Pinpoint the cell where the given text exists, returning its [X, Y] midpoint coordinate. 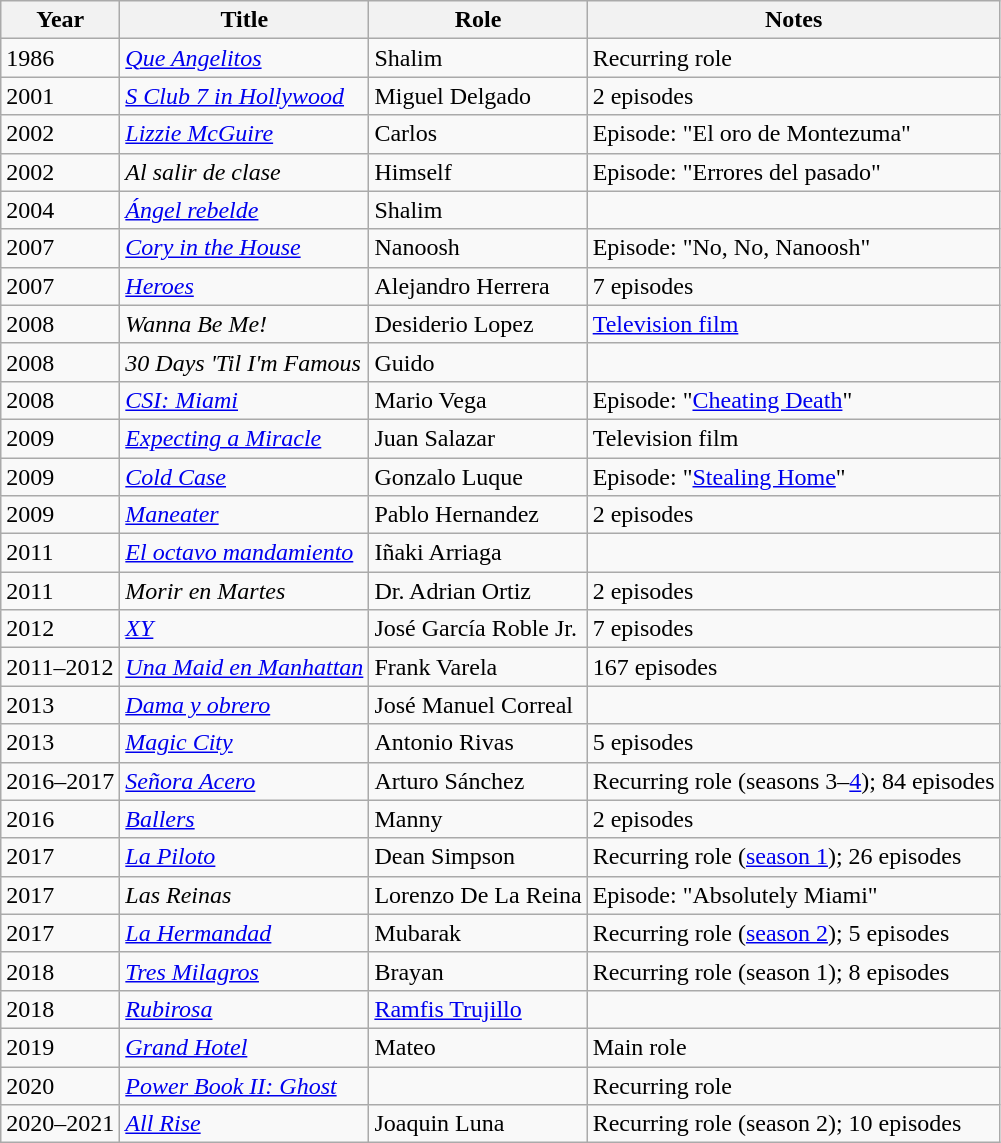
Notes [794, 20]
Episode: "Errores del pasado" [794, 172]
Que Angelitos [244, 58]
Ángel rebelde [244, 210]
2012 [60, 629]
30 Days 'Til I'm Famous [244, 362]
XY [244, 629]
2001 [60, 96]
Recurring role (season 2); 10 episodes [794, 1124]
Title [244, 20]
Carlos [478, 134]
Maneater [244, 515]
All Rise [244, 1124]
2011–2012 [60, 667]
Ramfis Trujillo [478, 1009]
Mateo [478, 1047]
Cory in the House [244, 248]
Episode: "Stealing Home" [794, 477]
Joaquin Luna [478, 1124]
Cold Case [244, 477]
Dama y obrero [244, 705]
José Manuel Correal [478, 705]
Antonio Rivas [478, 743]
El octavo mandamiento [244, 553]
Recurring role (season 2); 5 episodes [794, 933]
La Hermandad [244, 933]
Gonzalo Luque [478, 477]
2020–2021 [60, 1124]
Recurring role (seasons 3–4); 84 episodes [794, 781]
Magic City [244, 743]
Year [60, 20]
Las Reinas [244, 895]
Guido [478, 362]
Dean Simpson [478, 857]
Role [478, 20]
Morir en Martes [244, 591]
Manny [478, 819]
2016–2017 [60, 781]
Recurring role (season 1); 8 episodes [794, 971]
Recurring role (season 1); 26 episodes [794, 857]
Dr. Adrian Ortiz [478, 591]
Episode: "No, No, Nanoosh" [794, 248]
José García Roble Jr. [478, 629]
Arturo Sánchez [478, 781]
Expecting a Miracle [244, 438]
Frank Varela [478, 667]
Juan Salazar [478, 438]
Power Book II: Ghost [244, 1085]
Wanna Be Me! [244, 324]
2020 [60, 1085]
Lizzie McGuire [244, 134]
Nanoosh [478, 248]
CSI: Miami [244, 400]
Alejandro Herrera [478, 286]
167 episodes [794, 667]
Episode: "Absolutely Miami" [794, 895]
Tres Milagros [244, 971]
Grand Hotel [244, 1047]
Rubirosa [244, 1009]
2004 [60, 210]
S Club 7 in Hollywood [244, 96]
La Piloto [244, 857]
2019 [60, 1047]
Al salir de clase [244, 172]
Miguel Delgado [478, 96]
Himself [478, 172]
Mubarak [478, 933]
Señora Acero [244, 781]
1986 [60, 58]
Episode: "Cheating Death" [794, 400]
2016 [60, 819]
Iñaki Arriaga [478, 553]
Una Maid en Manhattan [244, 667]
Pablo Hernandez [478, 515]
Ballers [244, 819]
Heroes [244, 286]
Desiderio Lopez [478, 324]
Episode: "El oro de Montezuma" [794, 134]
Mario Vega [478, 400]
Main role [794, 1047]
Brayan [478, 971]
Lorenzo De La Reina [478, 895]
5 episodes [794, 743]
